Return [X, Y] of the center of cell containing provided text 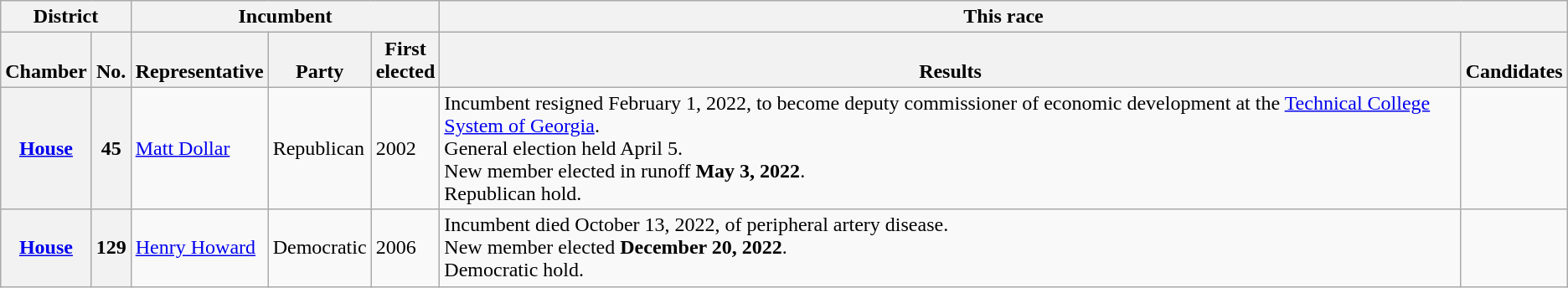
No. [111, 60]
District [65, 17]
Chamber [46, 60]
Henry Howard [199, 248]
Candidates [1514, 60]
45 [111, 148]
Democratic [320, 248]
Incumbent died October 13, 2022, of peripheral artery disease.New member elected December 20, 2022.Democratic hold. [950, 248]
Representative [199, 60]
Matt Dollar [199, 148]
Results [950, 60]
Republican [320, 148]
2002 [405, 148]
Incumbent [285, 17]
Firstelected [405, 60]
This race [1003, 17]
129 [111, 248]
Party [320, 60]
2006 [405, 248]
